Scan for the cell matching the given text and deliver its [x, y] coordinate at center. 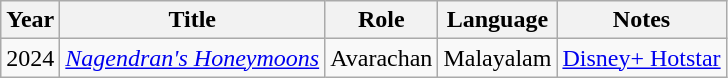
Role [382, 20]
Title [192, 20]
Language [498, 20]
Avarachan [382, 58]
2024 [30, 58]
Nagendran's Honeymoons [192, 58]
Notes [642, 20]
Disney+ Hotstar [642, 58]
Malayalam [498, 58]
Year [30, 20]
